Find where the given text appears and provide that cell's center as [X, Y] coordinate. 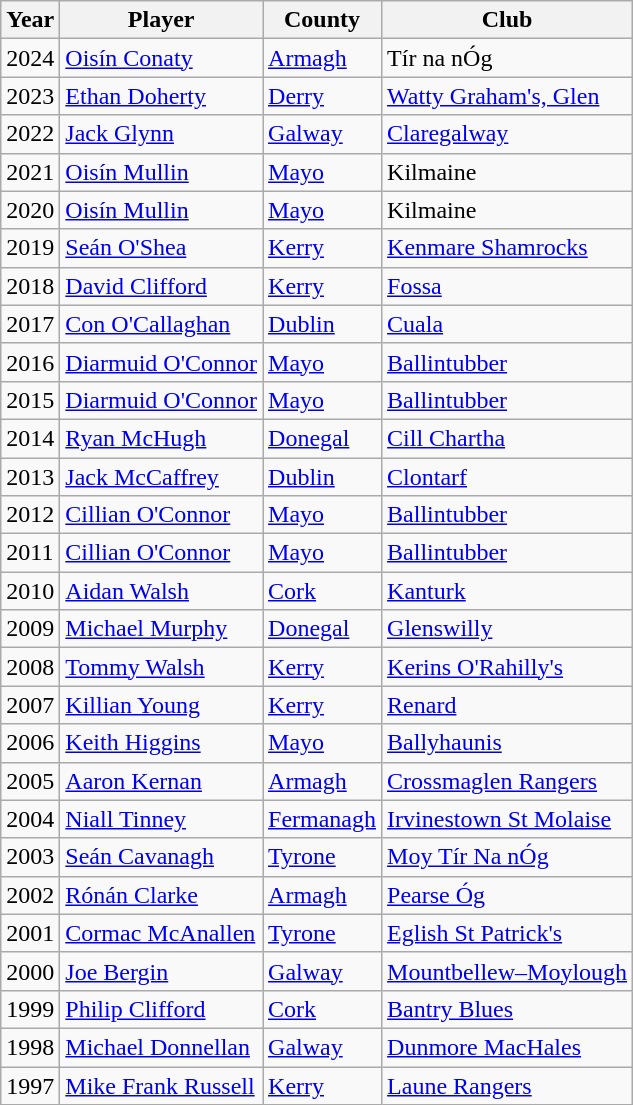
2018 [30, 286]
2004 [30, 819]
County [322, 20]
2023 [30, 96]
2002 [30, 895]
Dunmore MacHales [508, 1047]
Joe Bergin [162, 971]
Year [30, 20]
Keith Higgins [162, 743]
2024 [30, 58]
Tommy Walsh [162, 667]
Michael Donnellan [162, 1047]
Glenswilly [508, 629]
Club [508, 20]
Ballyhaunis [508, 743]
Bantry Blues [508, 1009]
2006 [30, 743]
Ethan Doherty [162, 96]
Killian Young [162, 705]
Jack Glynn [162, 134]
2013 [30, 477]
Watty Graham's, Glen [508, 96]
Mountbellew–Moylough [508, 971]
Pearse Óg [508, 895]
Mike Frank Russell [162, 1085]
Cill Chartha [508, 438]
Kanturk [508, 591]
Cuala [508, 324]
Ryan McHugh [162, 438]
2009 [30, 629]
Irvinestown St Molaise [508, 819]
2010 [30, 591]
Kerins O'Rahilly's [508, 667]
1999 [30, 1009]
Seán O'Shea [162, 248]
Oisín Conaty [162, 58]
Jack McCaffrey [162, 477]
2019 [30, 248]
2001 [30, 933]
Laune Rangers [508, 1085]
Michael Murphy [162, 629]
Player [162, 20]
2017 [30, 324]
Aaron Kernan [162, 781]
1997 [30, 1085]
2012 [30, 515]
Con O'Callaghan [162, 324]
2011 [30, 553]
Claregalway [508, 134]
2015 [30, 400]
Renard [508, 705]
2000 [30, 971]
Fossa [508, 286]
2005 [30, 781]
2016 [30, 362]
2020 [30, 210]
1998 [30, 1047]
Philip Clifford [162, 1009]
Crossmaglen Rangers [508, 781]
2007 [30, 705]
David Clifford [162, 286]
Tír na nÓg [508, 58]
Eglish St Patrick's [508, 933]
Aidan Walsh [162, 591]
Rónán Clarke [162, 895]
Seán Cavanagh [162, 857]
Moy Tír Na nÓg [508, 857]
Derry [322, 96]
2003 [30, 857]
Niall Tinney [162, 819]
Cormac McAnallen [162, 933]
Kenmare Shamrocks [508, 248]
2022 [30, 134]
2021 [30, 172]
2008 [30, 667]
Clontarf [508, 477]
2014 [30, 438]
Fermanagh [322, 819]
